Provide the [x, y] coordinate of the cell's center where the given text is located.  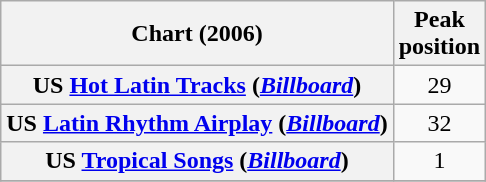
Peakposition [439, 34]
Chart (2006) [197, 34]
1 [439, 161]
32 [439, 123]
US Tropical Songs (Billboard) [197, 161]
29 [439, 85]
US Latin Rhythm Airplay (Billboard) [197, 123]
US Hot Latin Tracks (Billboard) [197, 85]
